Provide the (X, Y) coordinate of the cell's center where the given text is located.  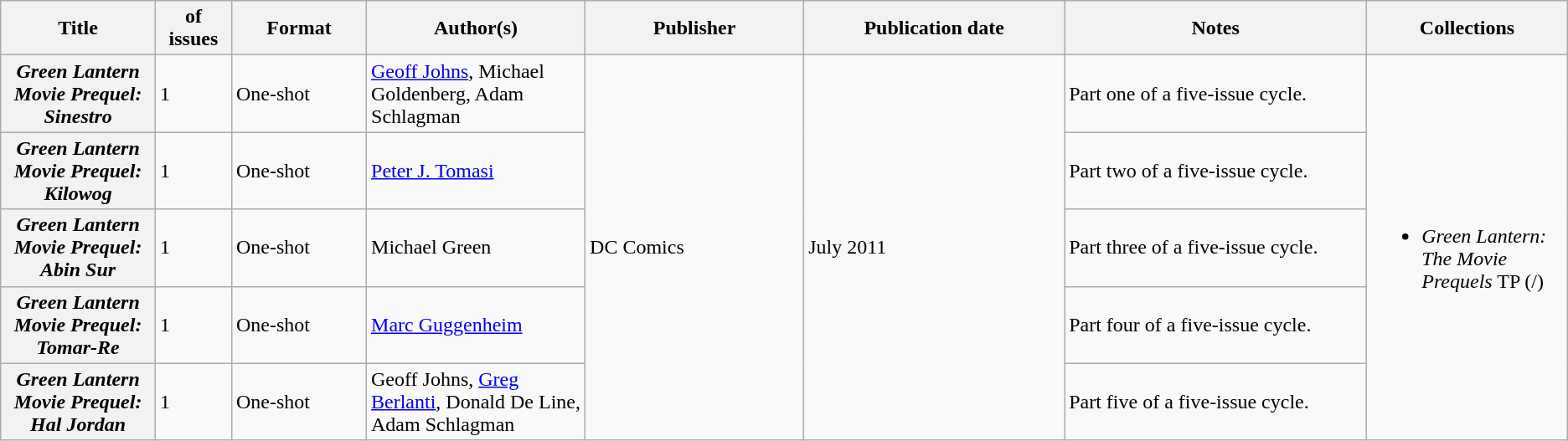
Green Lantern: The Movie Prequels TP (/) (1467, 248)
Format (298, 28)
Title (79, 28)
Green Lantern Movie Prequel: Sinestro (79, 94)
Green Lantern Movie Prequel: Tomar-Re (79, 325)
Part one of a five-issue cycle. (1216, 94)
July 2011 (935, 248)
Author(s) (476, 28)
of issues (193, 28)
DC Comics (695, 248)
Green Lantern Movie Prequel: Abin Sur (79, 248)
Publisher (695, 28)
Part two of a five-issue cycle. (1216, 171)
Publication date (935, 28)
Notes (1216, 28)
Michael Green (476, 248)
Collections (1467, 28)
Geoff Johns, Michael Goldenberg, Adam Schlagman (476, 94)
Peter J. Tomasi (476, 171)
Part five of a five-issue cycle. (1216, 402)
Green Lantern Movie Prequel: Kilowog (79, 171)
Part three of a five-issue cycle. (1216, 248)
Green Lantern Movie Prequel: Hal Jordan (79, 402)
Part four of a five-issue cycle. (1216, 325)
Marc Guggenheim (476, 325)
Geoff Johns, Greg Berlanti, Donald De Line, Adam Schlagman (476, 402)
